Identify which cell holds the provided text, then report its (X, Y) central coordinate. 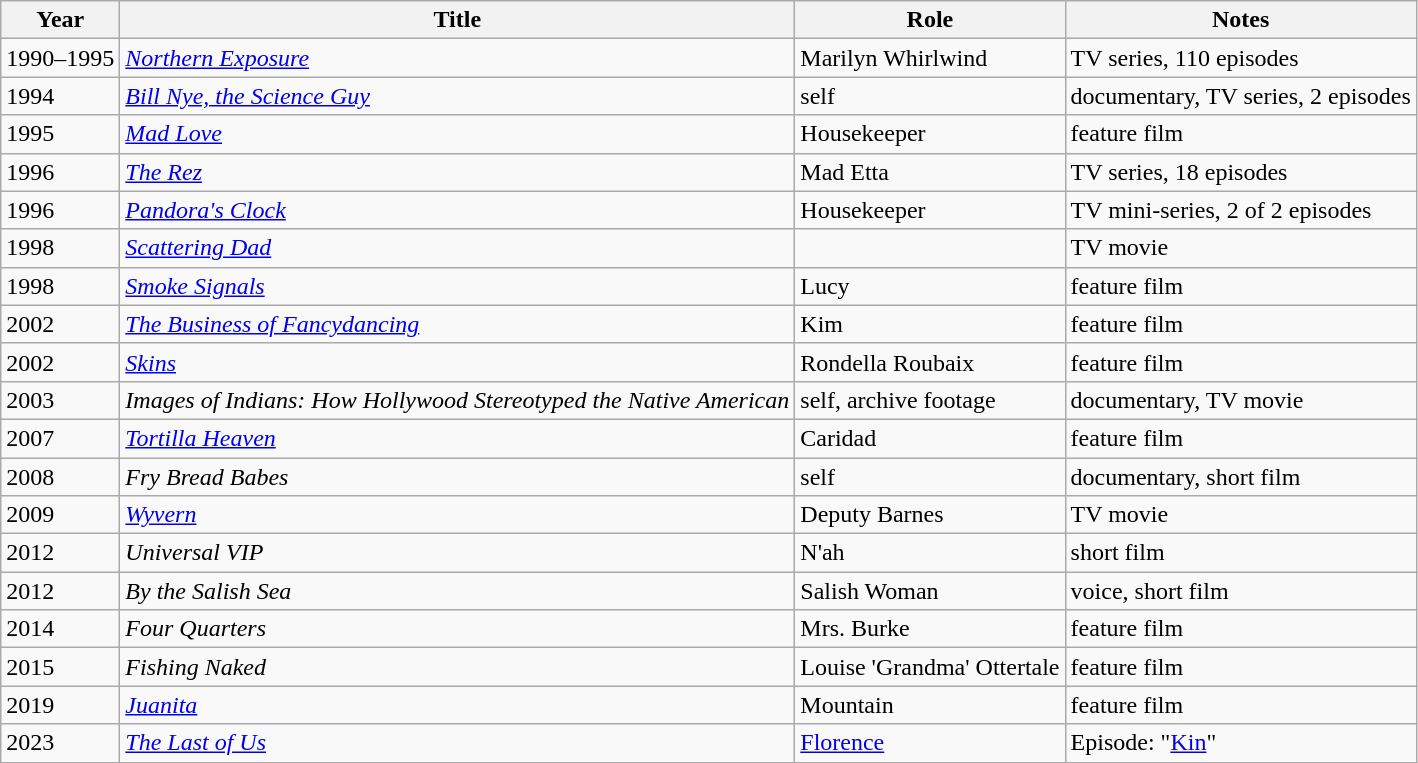
2015 (60, 667)
Tortilla Heaven (458, 438)
Deputy Barnes (930, 515)
2008 (60, 477)
1990–1995 (60, 58)
Pandora's Clock (458, 210)
Year (60, 20)
Caridad (930, 438)
Juanita (458, 705)
The Business of Fancydancing (458, 324)
Mountain (930, 705)
Fishing Naked (458, 667)
The Last of Us (458, 743)
Mad Etta (930, 172)
2009 (60, 515)
Four Quarters (458, 629)
short film (1240, 553)
documentary, short film (1240, 477)
Skins (458, 362)
Kim (930, 324)
2014 (60, 629)
TV series, 110 episodes (1240, 58)
Images of Indians: How Hollywood Stereotyped the Native American (458, 400)
Marilyn Whirlwind (930, 58)
The Rez (458, 172)
Wyvern (458, 515)
Universal VIP (458, 553)
Northern Exposure (458, 58)
Louise 'Grandma' Ottertale (930, 667)
TV series, 18 episodes (1240, 172)
2019 (60, 705)
1994 (60, 96)
Rondella Roubaix (930, 362)
Mad Love (458, 134)
2007 (60, 438)
2003 (60, 400)
voice, short film (1240, 591)
Title (458, 20)
Scattering Dad (458, 248)
Lucy (930, 286)
Episode: "Kin" (1240, 743)
Notes (1240, 20)
1995 (60, 134)
N'ah (930, 553)
2023 (60, 743)
Bill Nye, the Science Guy (458, 96)
documentary, TV series, 2 episodes (1240, 96)
Florence (930, 743)
Salish Woman (930, 591)
Mrs. Burke (930, 629)
TV mini-series, 2 of 2 episodes (1240, 210)
Fry Bread Babes (458, 477)
self, archive footage (930, 400)
documentary, TV movie (1240, 400)
Role (930, 20)
By the Salish Sea (458, 591)
Smoke Signals (458, 286)
